Extract the [X, Y] coordinate from the center of the cell holding the provided text.  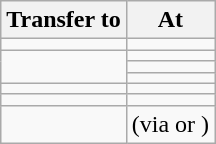
Transfer to [64, 20]
At [170, 20]
(via or ) [170, 124]
